Return the [X, Y] coordinate for the center point of the cell that contains the specified text.  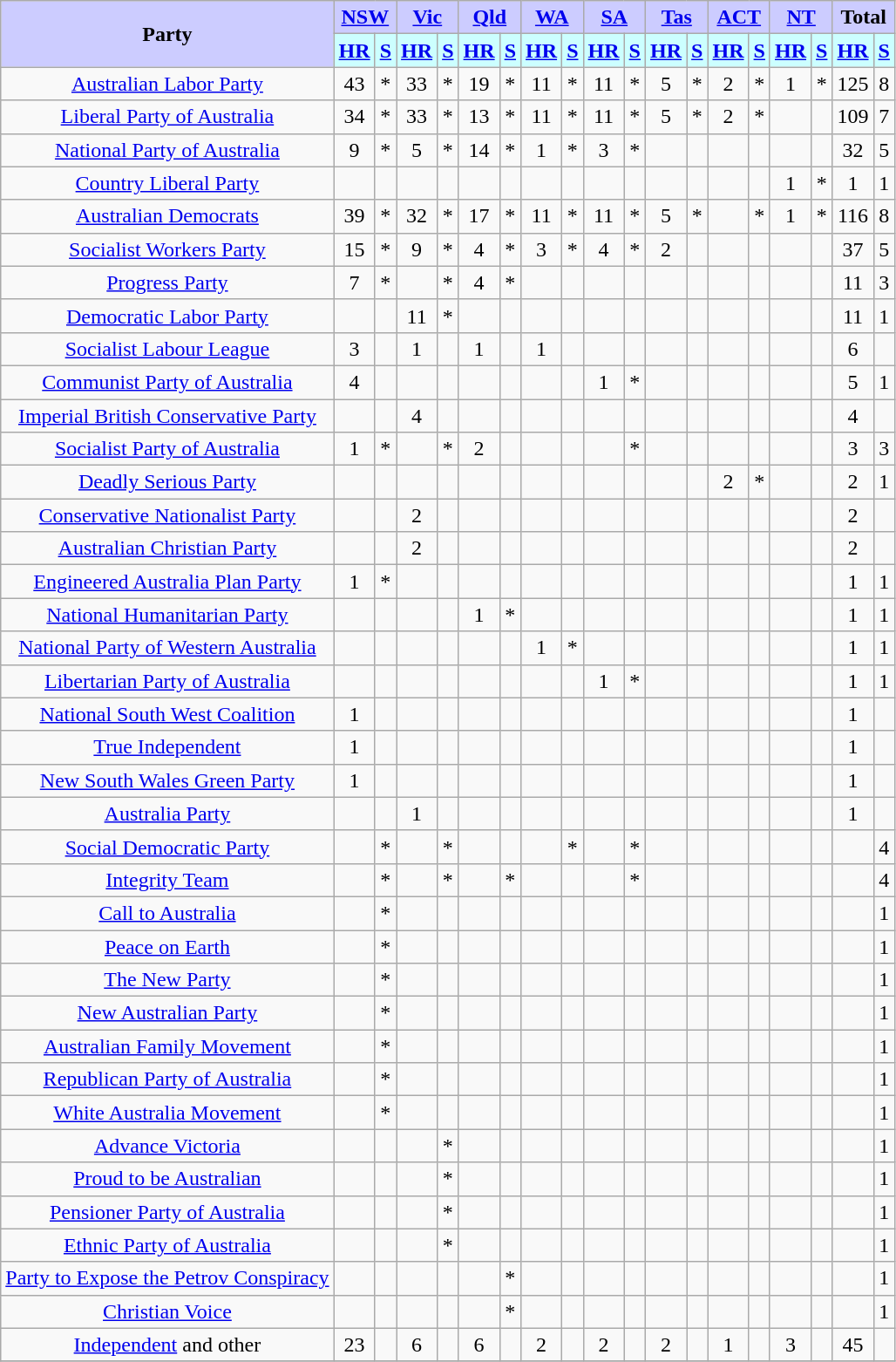
National Party of Australia [167, 150]
109 [852, 117]
Total [863, 17]
Australia Party [167, 814]
SA [614, 17]
ACT [739, 17]
15 [354, 249]
Communist Party of Australia [167, 382]
New Australian Party [167, 1013]
14 [479, 150]
Party to Expose the Petrov Conspiracy [167, 1278]
Conservative Nationalist Party [167, 515]
Country Liberal Party [167, 183]
23 [354, 1345]
Democratic Labor Party [167, 316]
13 [479, 117]
Independent and other [167, 1345]
Engineered Australia Plan Party [167, 582]
Social Democratic Party [167, 847]
Republican Party of Australia [167, 1079]
Australian Christian Party [167, 548]
Qld [490, 17]
Advance Victoria [167, 1146]
Peace on Earth [167, 946]
Liberal Party of Australia [167, 117]
National Humanitarian Party [167, 615]
Australian Family Movement [167, 1046]
Libertarian Party of Australia [167, 681]
Socialist Party of Australia [167, 449]
19 [479, 84]
Imperial British Conservative Party [167, 416]
National South West Coalition [167, 714]
39 [354, 216]
Ethnic Party of Australia [167, 1245]
True Independent [167, 747]
43 [354, 84]
The New Party [167, 980]
Vic [427, 17]
Pensioner Party of Australia [167, 1212]
Christian Voice [167, 1311]
Party [167, 34]
WA [553, 17]
17 [479, 216]
Australian Democrats [167, 216]
Socialist Labour League [167, 349]
125 [852, 84]
Proud to be Australian [167, 1179]
NSW [364, 17]
New South Wales Green Party [167, 780]
45 [852, 1345]
White Australia Movement [167, 1113]
116 [852, 216]
Tas [676, 17]
National Party of Western Australia [167, 648]
37 [852, 249]
Progress Party [167, 283]
34 [354, 117]
Socialist Workers Party [167, 249]
Integrity Team [167, 880]
Australian Labor Party [167, 84]
Call to Australia [167, 913]
NT [800, 17]
Deadly Serious Party [167, 482]
